For the text-containing cell, return its midpoint in (X, Y) coordinate format. 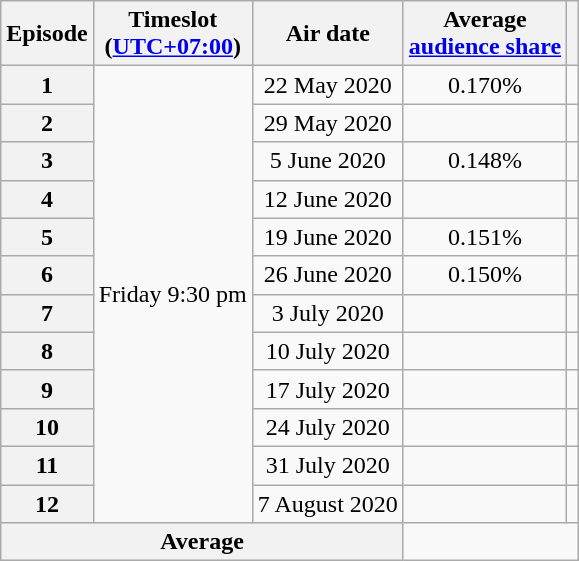
17 July 2020 (328, 389)
5 (47, 237)
12 (47, 503)
4 (47, 199)
10 July 2020 (328, 351)
0.151% (484, 237)
Averageaudience share (484, 34)
Timeslot(UTC+07:00) (172, 34)
7 (47, 313)
19 June 2020 (328, 237)
0.170% (484, 85)
0.148% (484, 161)
22 May 2020 (328, 85)
1 (47, 85)
11 (47, 465)
Episode (47, 34)
2 (47, 123)
29 May 2020 (328, 123)
10 (47, 427)
Air date (328, 34)
8 (47, 351)
3 July 2020 (328, 313)
0.150% (484, 275)
Average (202, 542)
24 July 2020 (328, 427)
26 June 2020 (328, 275)
Friday 9:30 pm (172, 294)
7 August 2020 (328, 503)
6 (47, 275)
31 July 2020 (328, 465)
12 June 2020 (328, 199)
3 (47, 161)
9 (47, 389)
5 June 2020 (328, 161)
